For the text-containing cell, return its midpoint in [X, Y] coordinate format. 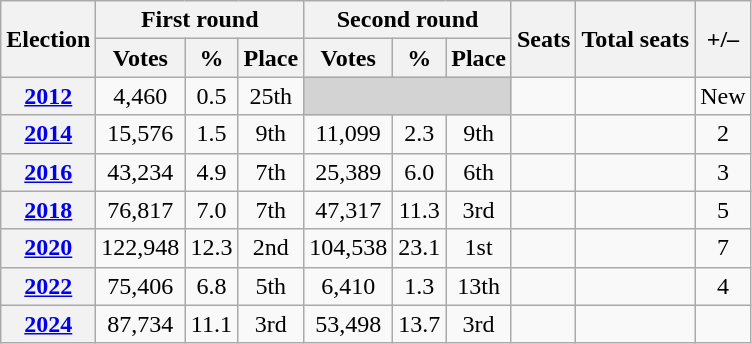
7.0 [212, 210]
1.3 [420, 286]
2014 [48, 134]
6th [479, 172]
2018 [48, 210]
3 [723, 172]
75,406 [140, 286]
11.1 [212, 324]
25th [271, 96]
2nd [271, 248]
11.3 [420, 210]
47,317 [348, 210]
13.7 [420, 324]
2 [723, 134]
76,817 [140, 210]
1st [479, 248]
4 [723, 286]
First round [200, 20]
104,538 [348, 248]
6.8 [212, 286]
2.3 [420, 134]
2016 [48, 172]
6.0 [420, 172]
Total seats [636, 39]
23.1 [420, 248]
5 [723, 210]
4,460 [140, 96]
2024 [48, 324]
2012 [48, 96]
2022 [48, 286]
1.5 [212, 134]
New [723, 96]
+/– [723, 39]
53,498 [348, 324]
15,576 [140, 134]
4.9 [212, 172]
13th [479, 286]
0.5 [212, 96]
122,948 [140, 248]
5th [271, 286]
7 [723, 248]
43,234 [140, 172]
Second round [408, 20]
Seats [543, 39]
6,410 [348, 286]
25,389 [348, 172]
11,099 [348, 134]
Election [48, 39]
87,734 [140, 324]
2020 [48, 248]
12.3 [212, 248]
